Detect which cell encompasses the target text, then output its (X, Y) center coordinate. 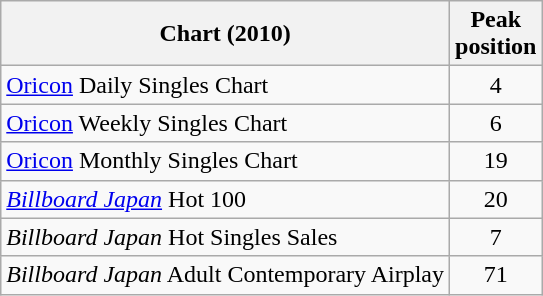
Oricon Daily Singles Chart (226, 85)
Oricon Monthly Singles Chart (226, 161)
Billboard Japan Adult Contemporary Airplay (226, 275)
19 (496, 161)
20 (496, 199)
4 (496, 85)
71 (496, 275)
Chart (2010) (226, 34)
6 (496, 123)
Billboard Japan Hot Singles Sales (226, 237)
Oricon Weekly Singles Chart (226, 123)
Peakposition (496, 34)
Billboard Japan Hot 100 (226, 199)
7 (496, 237)
